From the cell containing the given text, extract its center point as [x, y] coordinate. 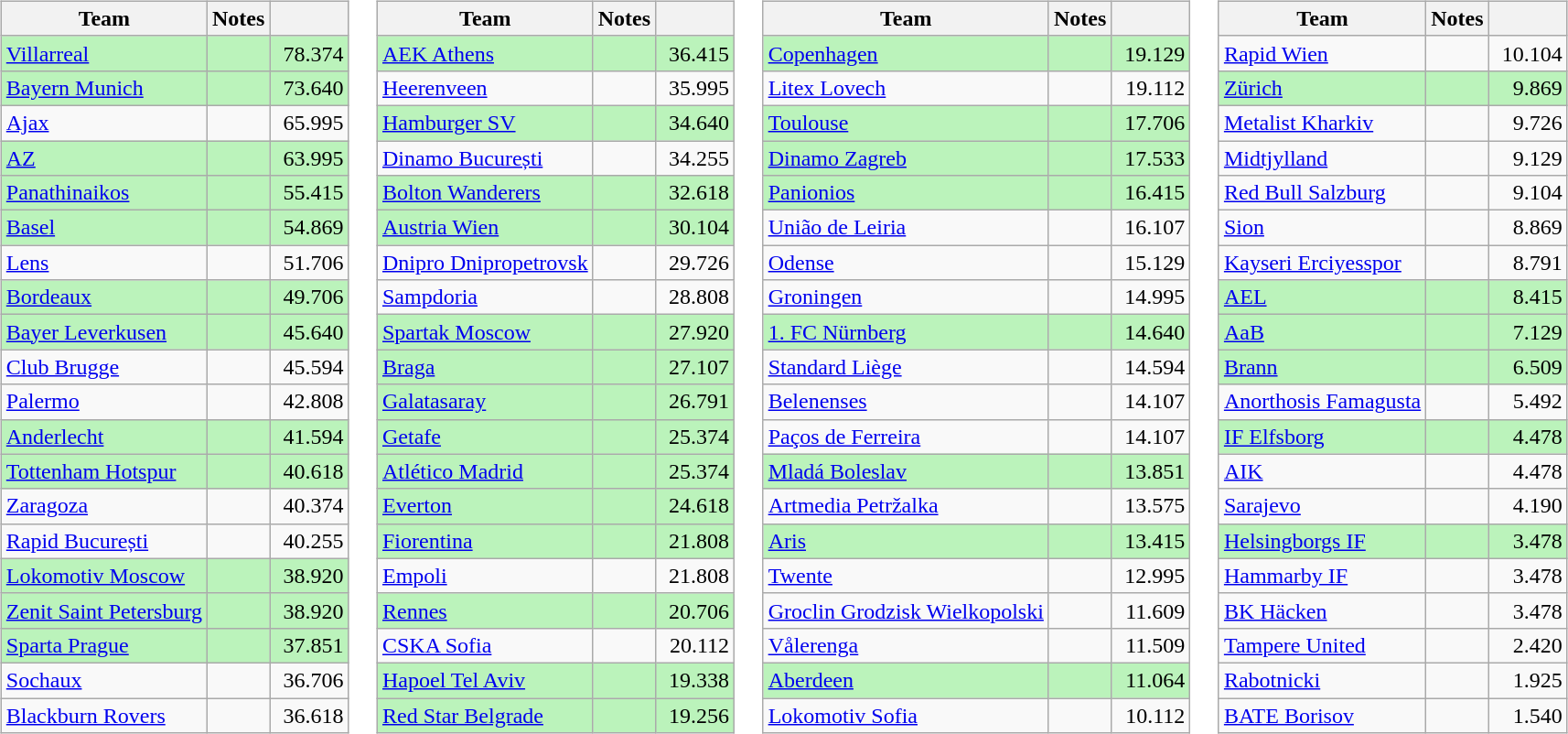
Hamburger SV [485, 123]
54.869 [309, 228]
63.995 [309, 158]
26.791 [695, 402]
Red Star Belgrade [485, 715]
13.415 [1151, 541]
Zenit Saint Petersburg [104, 610]
Hammarby IF [1322, 576]
BATE Borisov [1322, 715]
49.706 [309, 297]
Litex Lovech [906, 88]
4.190 [1528, 506]
9.726 [1528, 123]
Rabotnicki [1322, 680]
Heerenveen [485, 88]
11.064 [1151, 680]
Ajax [104, 123]
15.129 [1151, 263]
BK Häcken [1322, 610]
41.594 [309, 437]
10.104 [1528, 53]
Zürich [1322, 88]
35.995 [695, 88]
9.869 [1528, 88]
36.415 [695, 53]
14.640 [1151, 332]
Empoli [485, 576]
União de Leiria [906, 228]
36.618 [309, 715]
6.509 [1528, 367]
Anderlecht [104, 437]
Bordeaux [104, 297]
Dinamo București [485, 158]
Spartak Moscow [485, 332]
78.374 [309, 53]
51.706 [309, 263]
14.594 [1151, 367]
Bolton Wanderers [485, 193]
Hapoel Tel Aviv [485, 680]
Groclin Grodzisk Wielkopolski [906, 610]
Basel [104, 228]
19.129 [1151, 53]
Sion [1322, 228]
65.995 [309, 123]
45.594 [309, 367]
29.726 [695, 263]
1.540 [1528, 715]
Atlético Madrid [485, 471]
Tampere United [1322, 645]
Lens [104, 263]
9.104 [1528, 193]
Copenhagen [906, 53]
Braga [485, 367]
AEL [1322, 297]
32.618 [695, 193]
Bayer Leverkusen [104, 332]
45.640 [309, 332]
16.107 [1151, 228]
Sochaux [104, 680]
5.492 [1528, 402]
Tottenham Hotspur [104, 471]
Belenenses [906, 402]
8.791 [1528, 263]
13.851 [1151, 471]
36.706 [309, 680]
14.995 [1151, 297]
IF Elfsborg [1322, 437]
11.609 [1151, 610]
Sarajevo [1322, 506]
Lokomotiv Moscow [104, 576]
27.107 [695, 367]
8.415 [1528, 297]
Paços de Ferreira [906, 437]
28.808 [695, 297]
11.509 [1151, 645]
40.374 [309, 506]
7.129 [1528, 332]
19.338 [695, 680]
19.112 [1151, 88]
1.925 [1528, 680]
Toulouse [906, 123]
Club Brugge [104, 367]
34.640 [695, 123]
AZ [104, 158]
Bayern Munich [104, 88]
27.920 [695, 332]
Palermo [104, 402]
13.575 [1151, 506]
Rapid București [104, 541]
12.995 [1151, 576]
Mladá Boleslav [906, 471]
Sampdoria [485, 297]
8.869 [1528, 228]
Austria Wien [485, 228]
Everton [485, 506]
19.256 [695, 715]
Fiorentina [485, 541]
42.808 [309, 402]
73.640 [309, 88]
30.104 [695, 228]
1. FC Nürnberg [906, 332]
Sparta Prague [104, 645]
Aberdeen [906, 680]
Getafe [485, 437]
20.706 [695, 610]
Standard Liège [906, 367]
17.533 [1151, 158]
24.618 [695, 506]
9.129 [1528, 158]
40.255 [309, 541]
Vålerenga [906, 645]
AaB [1322, 332]
2.420 [1528, 645]
Metalist Kharkiv [1322, 123]
17.706 [1151, 123]
10.112 [1151, 715]
40.618 [309, 471]
Rapid Wien [1322, 53]
Twente [906, 576]
Panionios [906, 193]
AEK Athens [485, 53]
55.415 [309, 193]
Panathinaikos [104, 193]
Rennes [485, 610]
Red Bull Salzburg [1322, 193]
Groningen [906, 297]
Artmedia Petržalka [906, 506]
Zaragoza [104, 506]
37.851 [309, 645]
Aris [906, 541]
Kayseri Erciyesspor [1322, 263]
AIK [1322, 471]
Helsingborgs IF [1322, 541]
CSKA Sofia [485, 645]
Odense [906, 263]
16.415 [1151, 193]
34.255 [695, 158]
Dnipro Dnipropetrovsk [485, 263]
Villarreal [104, 53]
Dinamo Zagreb [906, 158]
Blackburn Rovers [104, 715]
Brann [1322, 367]
Galatasaray [485, 402]
Lokomotiv Sofia [906, 715]
Anorthosis Famagusta [1322, 402]
20.112 [695, 645]
Midtjylland [1322, 158]
